Find where the given text appears and provide that cell's center as [X, Y] coordinate. 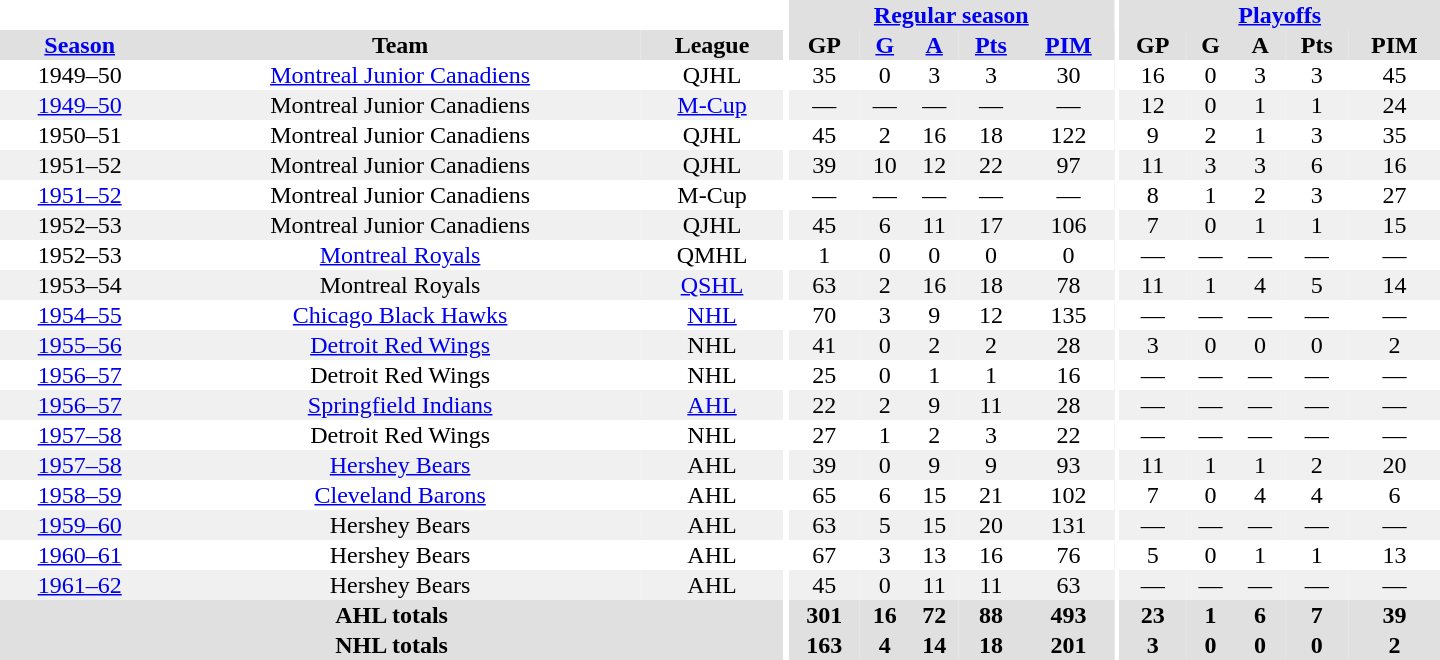
97 [1068, 165]
102 [1068, 495]
NHL totals [392, 645]
493 [1068, 615]
Playoffs [1280, 15]
1960–61 [80, 555]
67 [824, 555]
88 [991, 615]
1950–51 [80, 135]
201 [1068, 645]
301 [824, 615]
93 [1068, 465]
8 [1152, 195]
65 [824, 495]
Springfield Indians [400, 405]
78 [1068, 285]
106 [1068, 225]
23 [1152, 615]
1961–62 [80, 585]
Cleveland Barons [400, 495]
1958–59 [80, 495]
131 [1068, 525]
Regular season [952, 15]
QSHL [712, 285]
135 [1068, 315]
AHL totals [392, 615]
1954–55 [80, 315]
21 [991, 495]
Chicago Black Hawks [400, 315]
QMHL [712, 255]
76 [1068, 555]
1953–54 [80, 285]
70 [824, 315]
10 [884, 165]
League [712, 45]
25 [824, 375]
1955–56 [80, 345]
1959–60 [80, 525]
122 [1068, 135]
17 [991, 225]
30 [1068, 75]
Season [80, 45]
163 [824, 645]
24 [1394, 105]
41 [824, 345]
72 [934, 615]
Team [400, 45]
